Determine the [x, y] coordinate at the center of the cell enclosing the given text.  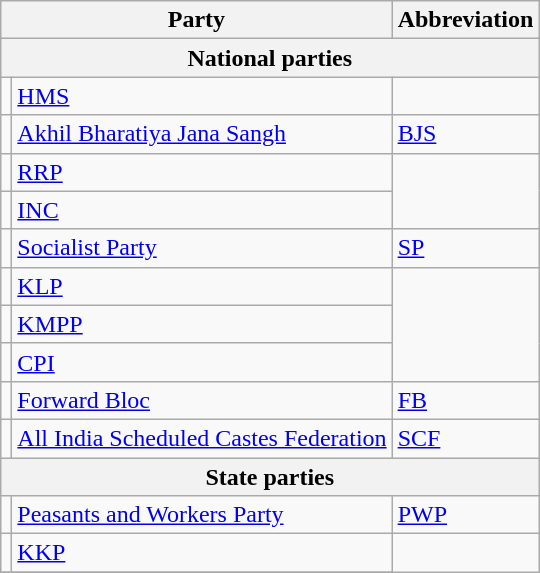
State parties [270, 477]
RRP [202, 172]
KKP [202, 553]
BJS [466, 134]
SP [466, 248]
HMS [202, 96]
PWP [466, 515]
INC [202, 210]
KMPP [202, 324]
FB [466, 400]
Abbreviation [466, 20]
SCF [466, 438]
National parties [270, 58]
Forward Bloc [202, 400]
CPI [202, 362]
Party [196, 20]
KLP [202, 286]
Socialist Party [202, 248]
All India Scheduled Castes Federation [202, 438]
Peasants and Workers Party [202, 515]
Akhil Bharatiya Jana Sangh [202, 134]
